Detect which cell encompasses the target text, then output its [X, Y] center coordinate. 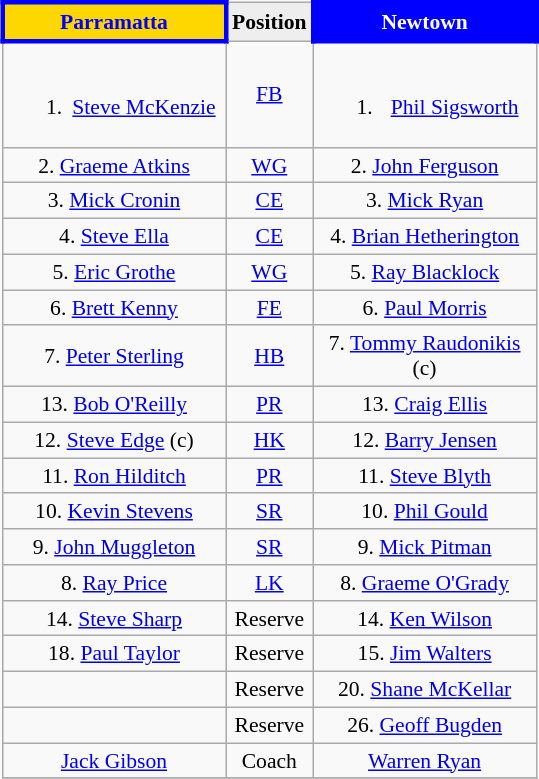
Warren Ryan [424, 761]
12. Barry Jensen [424, 440]
5. Eric Grothe [114, 272]
9. Mick Pitman [424, 547]
LK [270, 583]
Parramatta [114, 22]
6. Brett Kenny [114, 308]
8. Graeme O'Grady [424, 583]
Position [270, 22]
Phil Sigsworth [424, 94]
5. Ray Blacklock [424, 272]
20. Shane McKellar [424, 690]
18. Paul Taylor [114, 654]
6. Paul Morris [424, 308]
3. Mick Cronin [114, 201]
Coach [270, 761]
7. Tommy Raudonikis (c) [424, 356]
26. Geoff Bugden [424, 725]
11. Steve Blyth [424, 476]
HK [270, 440]
3. Mick Ryan [424, 201]
11. Ron Hilditch [114, 476]
7. Peter Sterling [114, 356]
9. John Muggleton [114, 547]
4. Brian Hetherington [424, 237]
Newtown [424, 22]
12. Steve Edge (c) [114, 440]
FE [270, 308]
4. Steve Ella [114, 237]
FB [270, 94]
2. John Ferguson [424, 165]
2. Graeme Atkins [114, 165]
15. Jim Walters [424, 654]
8. Ray Price [114, 583]
Jack Gibson [114, 761]
13. Bob O'Reilly [114, 405]
14. Ken Wilson [424, 618]
Steve McKenzie [114, 94]
HB [270, 356]
14. Steve Sharp [114, 618]
13. Craig Ellis [424, 405]
10. Kevin Stevens [114, 511]
10. Phil Gould [424, 511]
